Provide the (X, Y) coordinate of the cell's center where the given text is located.  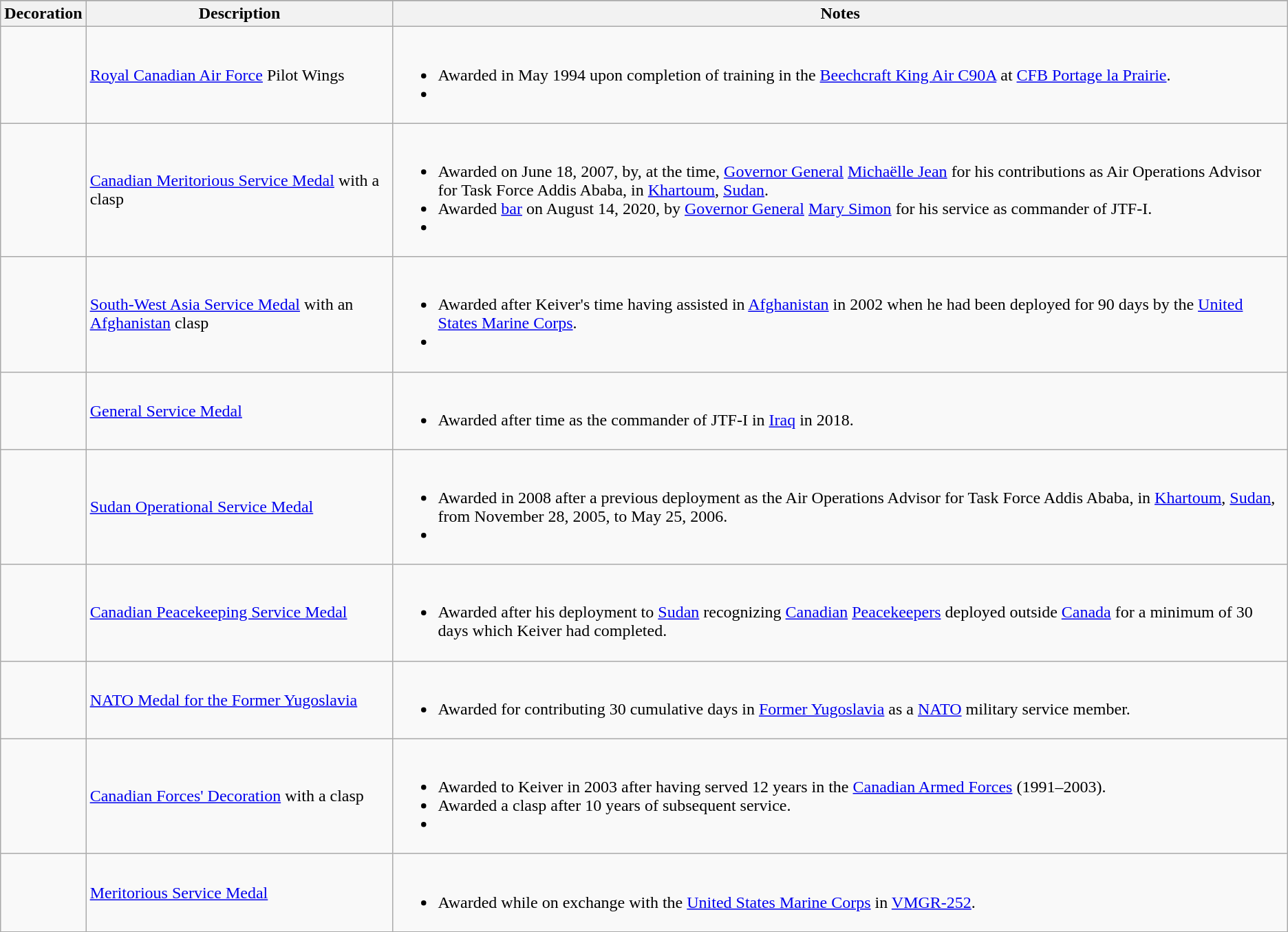
South-West Asia Service Medal with an Afghanistan clasp (239, 314)
Meritorious Service Medal (239, 892)
Canadian Forces' Decoration with a clasp (239, 796)
Awarded after time as the commander of JTF-I in Iraq in 2018. (840, 410)
Awarded after Keiver's time having assisted in Afghanistan in 2002 when he had been deployed for 90 days by the United States Marine Corps. (840, 314)
Awarded after his deployment to Sudan recognizing Canadian Peacekeepers deployed outside Canada for a minimum of 30 days which Keiver had completed. (840, 613)
Decoration (43, 14)
Notes (840, 14)
Awarded to Keiver in 2003 after having served 12 years in the Canadian Armed Forces (1991–2003).Awarded a clasp after 10 years of subsequent service. (840, 796)
Canadian Peacekeeping Service Medal (239, 613)
Canadian Meritorious Service Medal with a clasp (239, 190)
Awarded in May 1994 upon completion of training in the Beechcraft King Air C90A at CFB Portage la Prairie. (840, 75)
Royal Canadian Air Force Pilot Wings (239, 75)
NATO Medal for the Former Yugoslavia (239, 699)
Awarded for contributing 30 cumulative days in Former Yugoslavia as a NATO military service member. (840, 699)
Description (239, 14)
Sudan Operational Service Medal (239, 507)
Awarded while on exchange with the United States Marine Corps in VMGR-252. (840, 892)
General Service Medal (239, 410)
